Extract the [x, y] coordinate from the center of the cell holding the provided text.  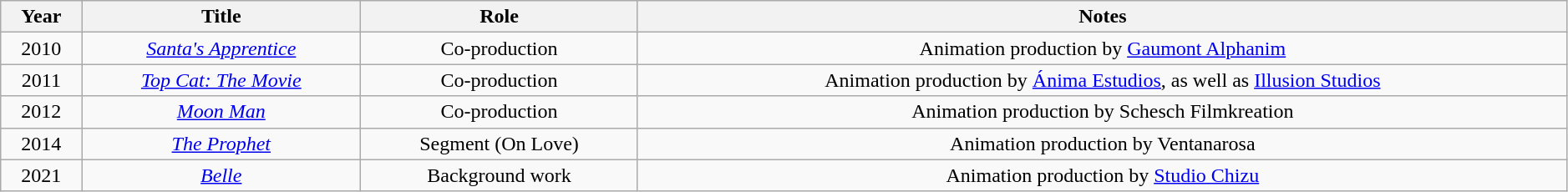
Notes [1103, 17]
Animation production by Ventanarosa [1103, 144]
Santa's Apprentice [221, 48]
Animation production by Schesch Filmkreation [1103, 112]
Title [221, 17]
Year [42, 17]
Segment (On Love) [500, 144]
2011 [42, 80]
Animation production by Gaumont Alphanim [1103, 48]
2014 [42, 144]
2012 [42, 112]
Background work [500, 175]
Top Cat: The Movie [221, 80]
2010 [42, 48]
Belle [221, 175]
Moon Man [221, 112]
2021 [42, 175]
Role [500, 17]
Animation production by Studio Chizu [1103, 175]
Animation production by Ánima Estudios, as well as Illusion Studios [1103, 80]
The Prophet [221, 144]
